For the text-containing cell, return its midpoint in [x, y] coordinate format. 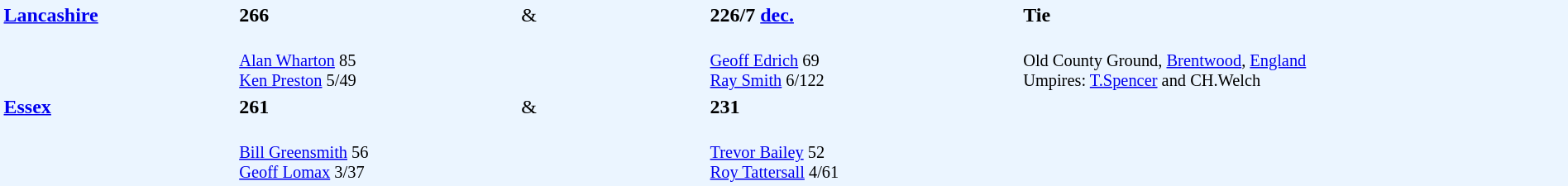
Lancashire [119, 47]
Old County Ground, Brentwood, England Umpires: T.Spencer and CH.Welch [1293, 107]
Alan Wharton 85 Ken Preston 5/49 [378, 61]
Geoff Edrich 69 Ray Smith 6/122 [864, 61]
226/7 dec. [864, 15]
Trevor Bailey 52 Roy Tattersall 4/61 [864, 152]
231 [864, 107]
Essex [119, 139]
Tie [1293, 15]
Bill Greensmith 56 Geoff Lomax 3/37 [378, 152]
266 [378, 15]
261 [378, 107]
